Provide the (X, Y) coordinate of the cell's center where the given text is located.  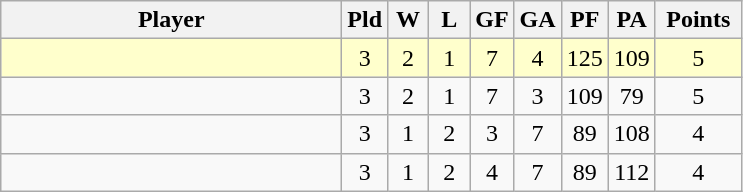
L (450, 20)
GA (538, 20)
108 (632, 134)
79 (632, 96)
PA (632, 20)
Points (698, 20)
Player (172, 20)
Pld (365, 20)
112 (632, 172)
GF (492, 20)
PF (584, 20)
125 (584, 58)
W (408, 20)
